Return [x, y] of the center of cell containing provided text 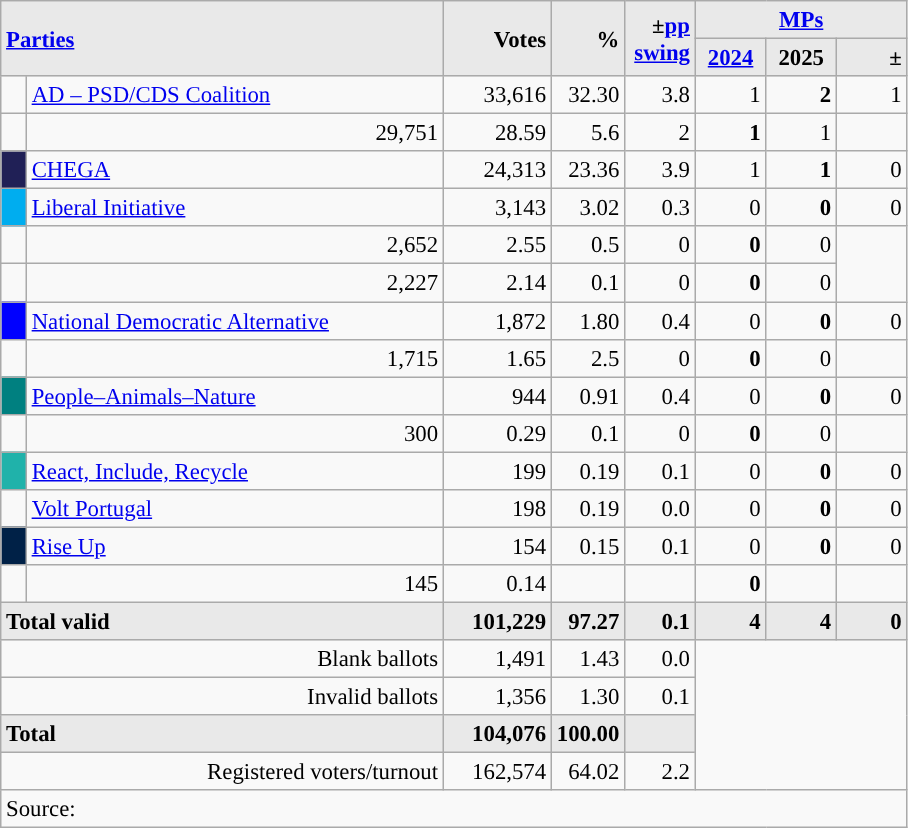
Volt Portugal [234, 509]
0.3 [660, 208]
2.5 [588, 358]
101,229 [497, 621]
0.29 [497, 433]
1.65 [497, 358]
2024 [730, 58]
CHEGA [234, 170]
2025 [802, 58]
1.80 [588, 321]
± [872, 58]
100.00 [588, 734]
162,574 [497, 772]
1.30 [588, 697]
Rise Up [234, 546]
National Democratic Alternative [234, 321]
0.15 [588, 546]
1,356 [497, 697]
97.27 [588, 621]
Source: [454, 809]
1,715 [234, 358]
32.30 [588, 95]
Blank ballots [222, 659]
Total [222, 734]
AD – PSD/CDS Coalition [234, 95]
28.59 [497, 133]
2,652 [234, 245]
Votes [497, 38]
1,491 [497, 659]
145 [234, 584]
3.8 [660, 95]
24,313 [497, 170]
199 [497, 471]
±pp swing [660, 38]
Total valid [222, 621]
3.9 [660, 170]
29,751 [234, 133]
Parties [222, 38]
2.14 [497, 283]
64.02 [588, 772]
Invalid ballots [222, 697]
Registered voters/turnout [222, 772]
198 [497, 509]
5.6 [588, 133]
React, Include, Recycle [234, 471]
23.36 [588, 170]
154 [497, 546]
0.91 [588, 396]
1.43 [588, 659]
1,872 [497, 321]
% [588, 38]
2.55 [497, 245]
0.14 [497, 584]
3.02 [588, 208]
3,143 [497, 208]
2,227 [234, 283]
2.2 [660, 772]
33,616 [497, 95]
300 [234, 433]
104,076 [497, 734]
Liberal Initiative [234, 208]
MPs [801, 20]
People–Animals–Nature [234, 396]
944 [497, 396]
0.5 [588, 245]
